Return [X, Y] of the center of cell containing provided text 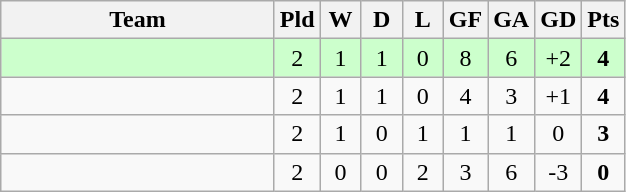
+1 [558, 96]
W [340, 20]
GA [512, 20]
GD [558, 20]
Pld [297, 20]
GF [465, 20]
-3 [558, 172]
L [422, 20]
Team [138, 20]
Pts [604, 20]
+2 [558, 58]
8 [465, 58]
D [382, 20]
